Detect which cell encompasses the target text, then output its (x, y) center coordinate. 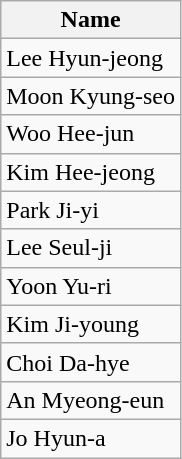
Choi Da-hye (91, 362)
Yoon Yu-ri (91, 286)
Lee Hyun-jeong (91, 58)
Jo Hyun-a (91, 438)
Kim Hee-jeong (91, 172)
Woo Hee-jun (91, 134)
Moon Kyung-seo (91, 96)
An Myeong-eun (91, 400)
Lee Seul-ji (91, 248)
Park Ji-yi (91, 210)
Kim Ji-young (91, 324)
Name (91, 20)
